Return the (X, Y) coordinate for the center point of the cell that contains the specified text.  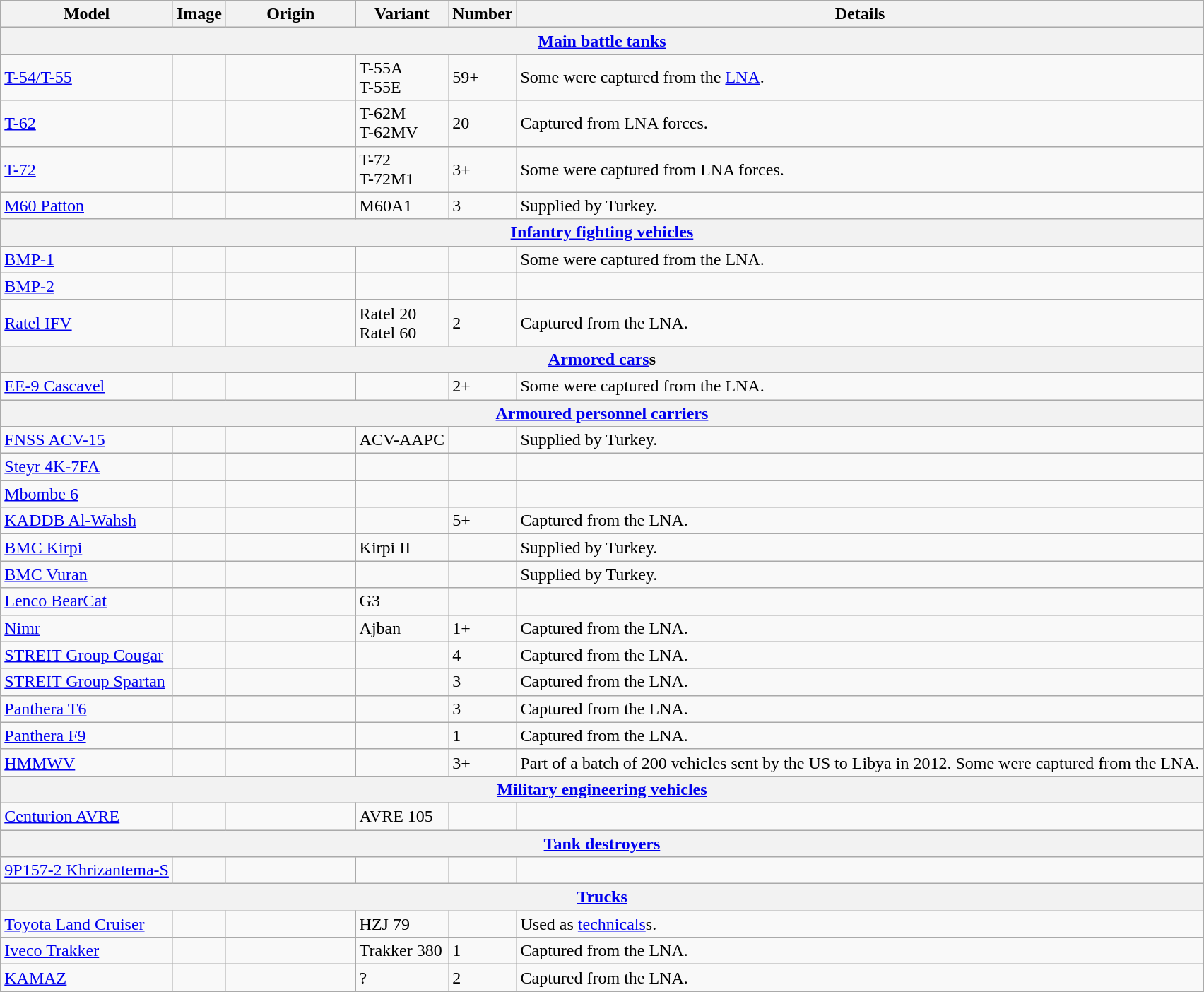
Ajban (402, 628)
T-72T-72M1 (402, 170)
Ratel IFV (87, 322)
Variant (402, 14)
T-62MT-62MV (402, 123)
Image (199, 14)
Details (860, 14)
9P157-2 Khrizantema-S (87, 870)
G3 (402, 601)
Steyr 4K-7FA (87, 467)
Military engineering vehicles (602, 789)
Used as technicalss. (860, 924)
Toyota Land Cruiser (87, 924)
T-55AT-55E (402, 78)
Armored carss (602, 359)
Infantry fighting vehicles (602, 232)
Main battle tanks (602, 41)
20 (483, 123)
STREIT Group Spartan (87, 682)
? (402, 978)
Ratel 20Ratel 60 (402, 322)
Captured from LNA forces. (860, 123)
Part of a batch of 200 vehicles sent by the US to Libya in 2012. Some were captured from the LNA. (860, 762)
FNSS ACV-15 (87, 440)
Tank destroyers (602, 843)
BMC Kirpi (87, 548)
T-62 (87, 123)
Some were captured from LNA forces. (860, 170)
2+ (483, 386)
Armoured personnel carriers (602, 413)
4 (483, 655)
Nimr (87, 628)
Lenco BearCat (87, 601)
Model (87, 14)
Trakker 380 (402, 951)
Panthera T6 (87, 709)
M60A1 (402, 206)
ACV-AAPC (402, 440)
BMP-1 (87, 259)
1+ (483, 628)
Mbombe 6 (87, 494)
EE-9 Cascavel (87, 386)
Iveco Trakker (87, 951)
AVRE 105 (402, 816)
5+ (483, 521)
M60 Patton (87, 206)
Trucks (602, 897)
Centurion AVRE (87, 816)
T-54/T-55 (87, 78)
KAMAZ (87, 978)
Number (483, 14)
59+ (483, 78)
KADDB Al-Wahsh (87, 521)
STREIT Group Cougar (87, 655)
Panthera F9 (87, 736)
Origin (290, 14)
BMP-2 (87, 286)
Kirpi II (402, 548)
T-72 (87, 170)
HMMWV (87, 762)
BMC Vuran (87, 574)
HZJ 79 (402, 924)
